Provide the (x, y) coordinate of the cell's center where the given text is located.  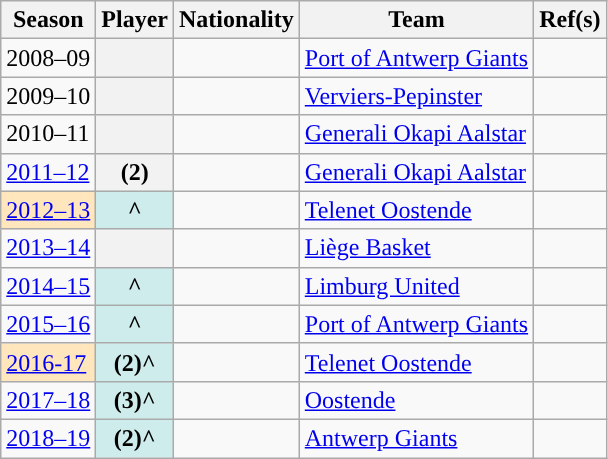
Team (416, 20)
2017–18 (48, 400)
2018–19 (48, 438)
2016-17 (48, 362)
Verviers-Pepinster (416, 96)
Liège Basket (416, 248)
Season (48, 20)
Limburg United (416, 286)
Ref(s) (570, 20)
2008–09 (48, 58)
Oostende (416, 400)
2012–13 (48, 210)
2010–11 (48, 134)
Nationality (237, 20)
2014–15 (48, 286)
2009–10 (48, 96)
(3)^ (135, 400)
2011–12 (48, 172)
2013–14 (48, 248)
2015–16 (48, 324)
(2) (135, 172)
Player (135, 20)
Antwerp Giants (416, 438)
